For the text-containing cell, return its midpoint in (X, Y) coordinate format. 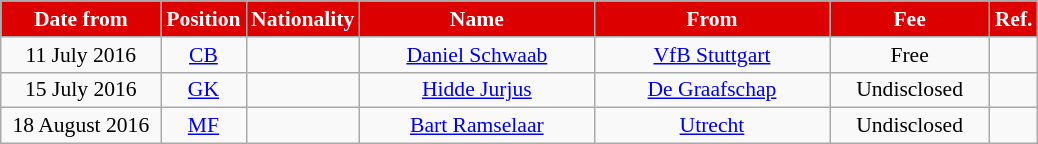
18 August 2016 (81, 126)
Daniel Schwaab (476, 55)
Ref. (1014, 19)
Free (910, 55)
De Graafschap (712, 90)
11 July 2016 (81, 55)
GK (204, 90)
MF (204, 126)
Nationality (302, 19)
Name (476, 19)
Position (204, 19)
Date from (81, 19)
Bart Ramselaar (476, 126)
Hidde Jurjus (476, 90)
From (712, 19)
CB (204, 55)
15 July 2016 (81, 90)
VfB Stuttgart (712, 55)
Fee (910, 19)
Utrecht (712, 126)
